Detect which cell encompasses the target text, then output its (X, Y) center coordinate. 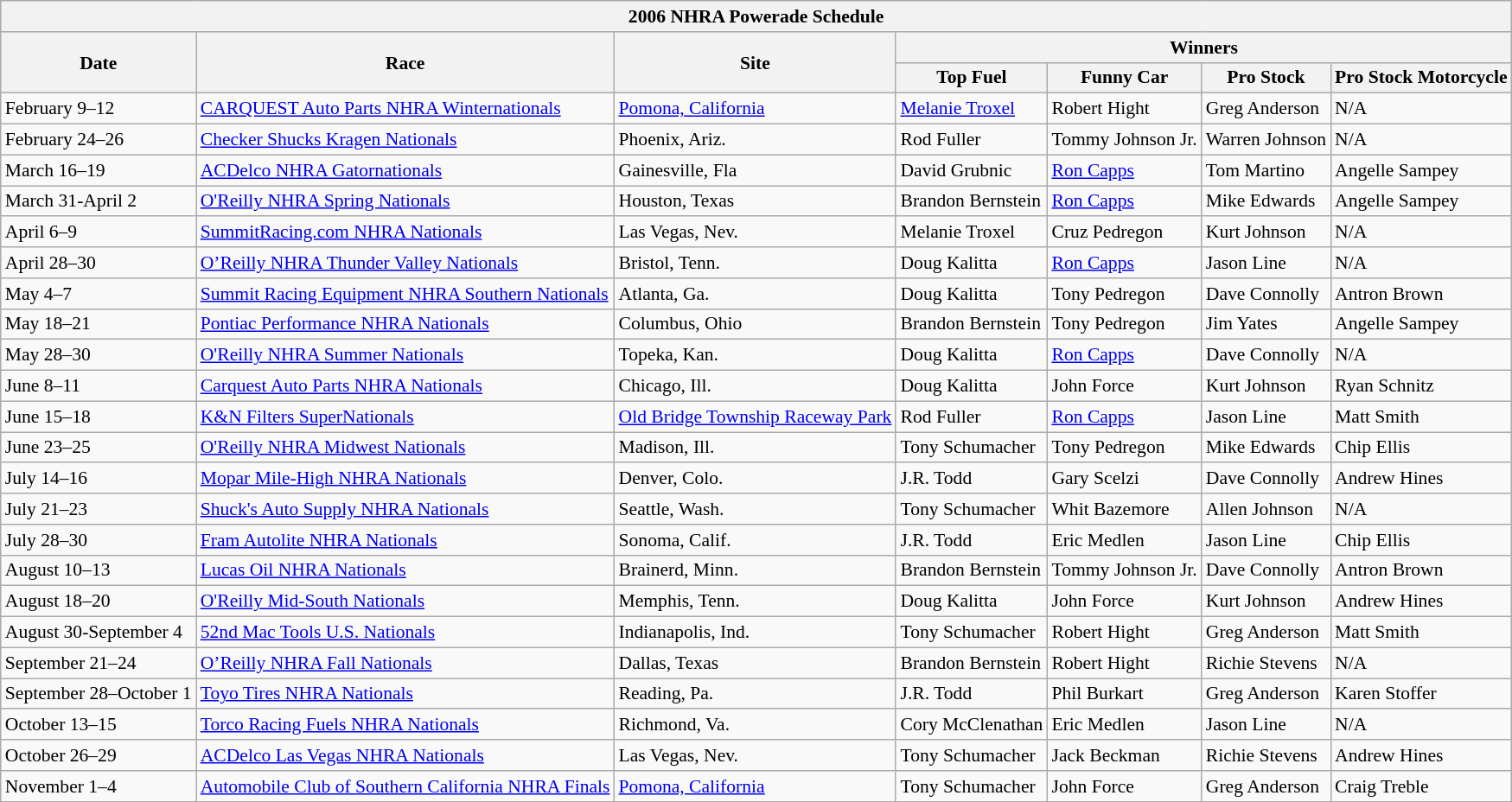
Richmond, Va. (755, 725)
CARQUEST Auto Parts NHRA Winternationals (405, 109)
July 21–23 (99, 509)
April 28–30 (99, 263)
2006 NHRA Powerade Schedule (756, 16)
June 23–25 (99, 448)
June 8–11 (99, 386)
Tom Martino (1266, 170)
Columbus, Ohio (755, 324)
August 10–13 (99, 570)
Date (99, 62)
February 24–26 (99, 140)
September 28–October 1 (99, 694)
SummitRacing.com NHRA Nationals (405, 232)
Mopar Mile-High NHRA Nationals (405, 479)
Houston, Texas (755, 201)
Brainerd, Minn. (755, 570)
Chicago, Ill. (755, 386)
February 9–12 (99, 109)
Top Fuel (972, 78)
O’Reilly NHRA Thunder Valley Nationals (405, 263)
Carquest Auto Parts NHRA Nationals (405, 386)
Jim Yates (1266, 324)
David Grubnic (972, 170)
October 13–15 (99, 725)
O'Reilly Mid-South Nationals (405, 601)
Karen Stoffer (1421, 694)
September 21–24 (99, 663)
O'Reilly NHRA Summer Nationals (405, 355)
July 14–16 (99, 479)
Sonoma, Calif. (755, 540)
June 15–18 (99, 417)
Pro Stock (1266, 78)
November 1–4 (99, 786)
ACDelco NHRA Gatornationals (405, 170)
Site (755, 62)
Craig Treble (1421, 786)
O'Reilly NHRA Spring Nationals (405, 201)
Cruz Pedregon (1124, 232)
April 6–9 (99, 232)
52nd Mac Tools U.S. Nationals (405, 633)
Seattle, Wash. (755, 509)
Indianapolis, Ind. (755, 633)
Old Bridge Township Raceway Park (755, 417)
Pontiac Performance NHRA Nationals (405, 324)
Ryan Schnitz (1421, 386)
Jack Beckman (1124, 755)
Funny Car (1124, 78)
Toyo Tires NHRA Nationals (405, 694)
Atlanta, Ga. (755, 294)
Automobile Club of Southern California NHRA Finals (405, 786)
August 18–20 (99, 601)
Checker Shucks Kragen Nationals (405, 140)
Topeka, Kan. (755, 355)
Reading, Pa. (755, 694)
Shuck's Auto Supply NHRA Nationals (405, 509)
K&N Filters SuperNationals (405, 417)
Winners (1203, 48)
Memphis, Tenn. (755, 601)
October 26–29 (99, 755)
Summit Racing Equipment NHRA Southern Nationals (405, 294)
Madison, Ill. (755, 448)
Allen Johnson (1266, 509)
May 4–7 (99, 294)
Pro Stock Motorcycle (1421, 78)
Torco Racing Fuels NHRA Nationals (405, 725)
Fram Autolite NHRA Nationals (405, 540)
May 28–30 (99, 355)
Cory McClenathan (972, 725)
Gary Scelzi (1124, 479)
Bristol, Tenn. (755, 263)
Race (405, 62)
March 31-April 2 (99, 201)
Dallas, Texas (755, 663)
Warren Johnson (1266, 140)
ACDelco Las Vegas NHRA Nationals (405, 755)
O'Reilly NHRA Midwest Nationals (405, 448)
March 16–19 (99, 170)
Gainesville, Fla (755, 170)
Whit Bazemore (1124, 509)
Lucas Oil NHRA Nationals (405, 570)
O’Reilly NHRA Fall Nationals (405, 663)
August 30-September 4 (99, 633)
Phil Burkart (1124, 694)
July 28–30 (99, 540)
Denver, Colo. (755, 479)
May 18–21 (99, 324)
Phoenix, Ariz. (755, 140)
